For the text-containing cell, return its midpoint in (X, Y) coordinate format. 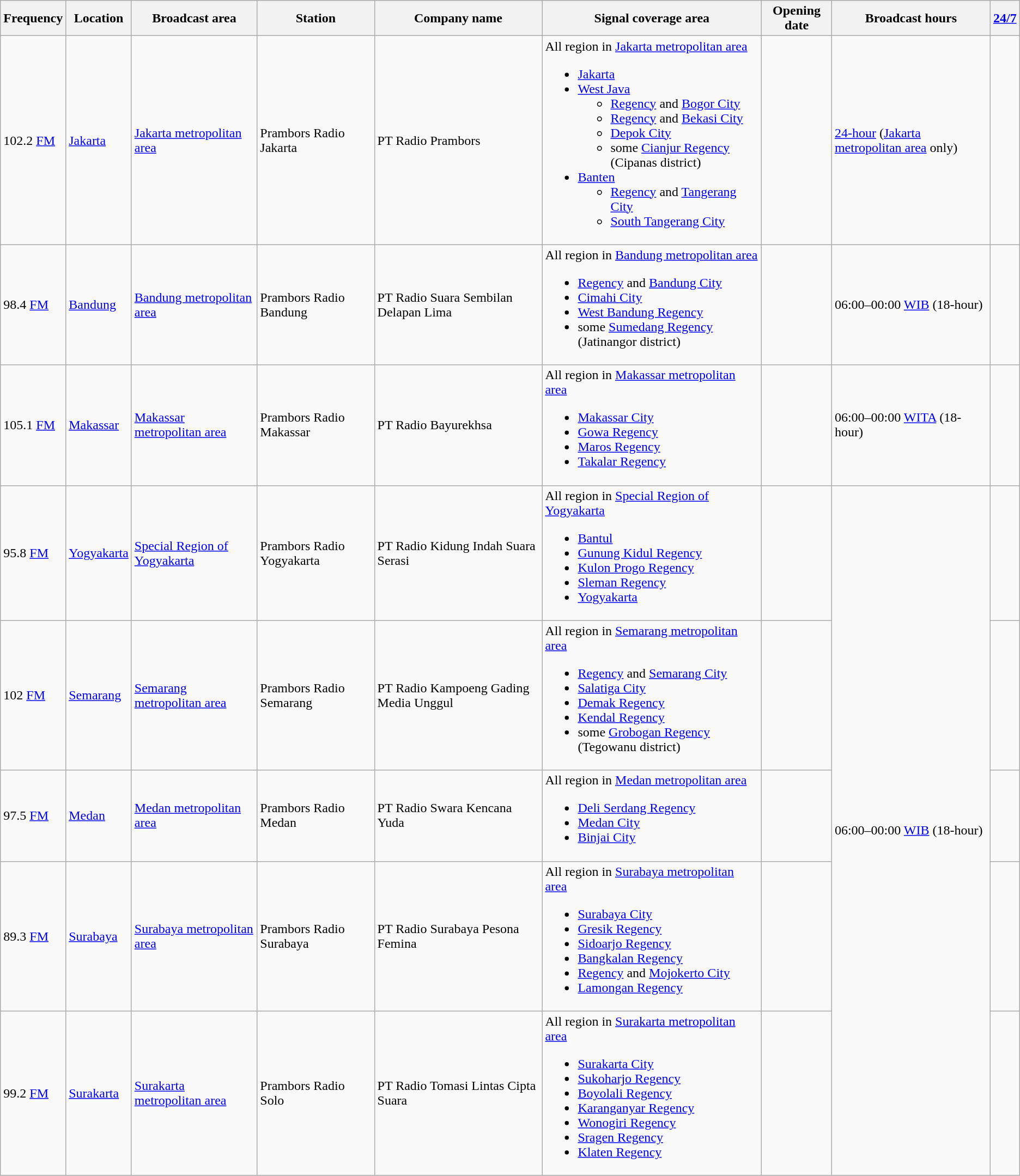
PT Radio Surabaya Pesona Femina (458, 936)
102.2 FM (33, 141)
Location (99, 19)
Signal coverage area (652, 19)
Broadcast hours (911, 19)
105.1 FM (33, 425)
PT Radio Swara Kencana Yuda (458, 816)
Makassar (99, 425)
Bandung (99, 305)
98.4 FM (33, 305)
95.8 FM (33, 553)
Prambors Radio Makassar (316, 425)
PT Radio Bayurekhsa (458, 425)
06:00–00:00 WITA (18-hour) (911, 425)
All region in Special Region of YogyakartaBantulGunung Kidul RegencyKulon Progo RegencySleman RegencyYogyakarta (652, 553)
Surakarta metropolitan area (194, 1093)
Semarang metropolitan area (194, 695)
Jakarta (99, 141)
24/7 (1005, 19)
97.5 FM (33, 816)
Prambors Radio Yogyakarta (316, 553)
All region in Makassar metropolitan areaMakassar CityGowa RegencyMaros RegencyTakalar Regency (652, 425)
99.2 FM (33, 1093)
PT Radio Kidung Indah Suara Serasi (458, 553)
Makassar metropolitan area (194, 425)
Broadcast area (194, 19)
PT Radio Suara Sembilan Delapan Lima (458, 305)
PT Radio Prambors (458, 141)
Frequency (33, 19)
Yogyakarta (99, 553)
PT Radio Kampoeng Gading Media Unggul (458, 695)
Prambors Radio Surabaya (316, 936)
Company name (458, 19)
Surakarta (99, 1093)
Medan (99, 816)
Station (316, 19)
Prambors Radio Semarang (316, 695)
Medan metropolitan area (194, 816)
All region in Medan metropolitan areaDeli Serdang RegencyMedan CityBinjai City (652, 816)
Opening date (797, 19)
Prambors Radio Jakarta (316, 141)
All region in Surabaya metropolitan areaSurabaya CityGresik RegencySidoarjo RegencyBangkalan RegencyRegency and Mojokerto CityLamongan Regency (652, 936)
Prambors Radio Medan (316, 816)
Prambors Radio Bandung (316, 305)
Surabaya (99, 936)
Bandung metropolitan area (194, 305)
Semarang (99, 695)
Special Region of Yogyakarta (194, 553)
Prambors Radio Solo (316, 1093)
All region in Bandung metropolitan areaRegency and Bandung CityCimahi CityWest Bandung Regencysome Sumedang Regency (Jatinangor district) (652, 305)
102 FM (33, 695)
Jakarta metropolitan area (194, 141)
89.3 FM (33, 936)
PT Radio Tomasi Lintas Cipta Suara (458, 1093)
All region in Semarang metropolitan areaRegency and Semarang CitySalatiga CityDemak RegencyKendal Regencysome Grobogan Regency (Tegowanu district) (652, 695)
Surabaya metropolitan area (194, 936)
24-hour (Jakarta metropolitan area only) (911, 141)
